Provide the [x, y] coordinate of the cell's center where the given text is located.  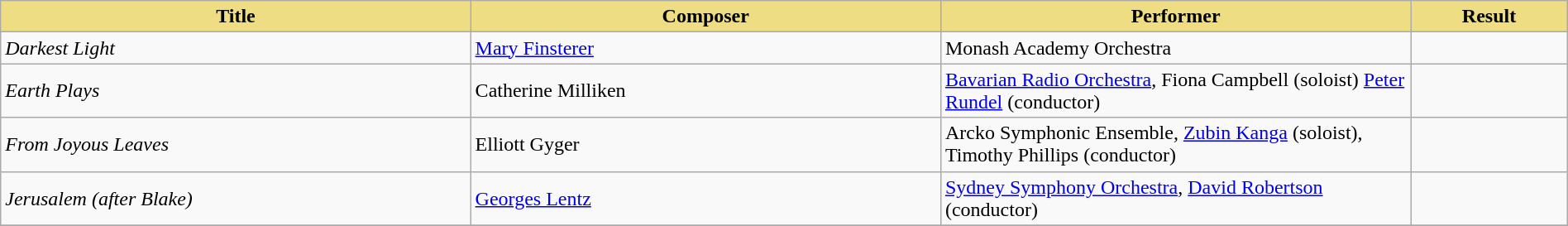
From Joyous Leaves [236, 144]
Catherine Milliken [705, 91]
Title [236, 17]
Composer [705, 17]
Earth Plays [236, 91]
Arcko Symphonic Ensemble, Zubin Kanga (soloist), Timothy Phillips (conductor) [1175, 144]
Elliott Gyger [705, 144]
Georges Lentz [705, 199]
Sydney Symphony Orchestra, David Robertson (conductor) [1175, 199]
Mary Finsterer [705, 48]
Monash Academy Orchestra [1175, 48]
Jerusalem (after Blake) [236, 199]
Bavarian Radio Orchestra, Fiona Campbell (soloist) Peter Rundel (conductor) [1175, 91]
Darkest Light [236, 48]
Performer [1175, 17]
Result [1489, 17]
